Return (X, Y) of the center of cell containing provided text 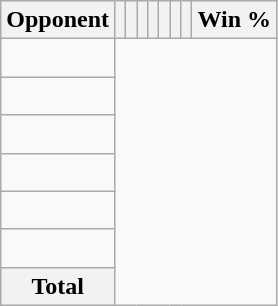
Opponent (58, 20)
Win % (234, 20)
Total (58, 286)
